Return the [X, Y] coordinate for the center point of the cell that contains the specified text.  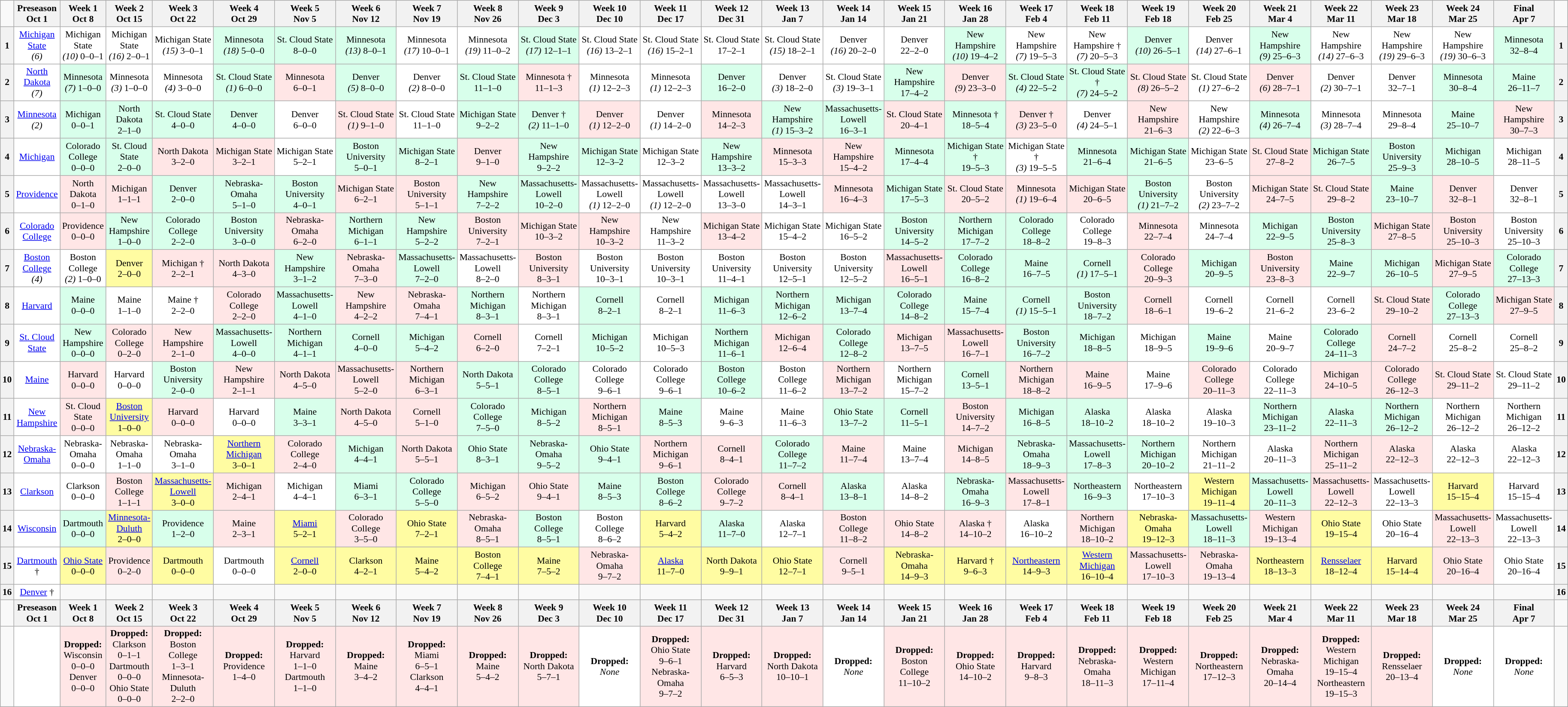
Northern Michigan13–7–2 [854, 380]
St. Cloud State(3) 19–3–1 [854, 82]
Michigan State(6) [37, 46]
Massachusetts-Lowell16–7–1 [975, 343]
Massachusetts-Lowell3–0–0 [183, 492]
Massachusetts-Lowell22–12–3 [1341, 492]
St. Cloud State29–10–2 [1402, 306]
Colorado College22–11–3 [1280, 380]
Nebraska-Omaha6–2–0 [305, 231]
New Hampshire3–1–2 [305, 269]
Boston University25–9–3 [1402, 157]
Dropped:Nebraska-Omaha20–14–4 [1280, 666]
Michigan State3–2–1 [244, 157]
Cornell11–5–1 [914, 417]
Dartmouth † [37, 566]
Minnesota24–7–4 [1219, 231]
Nebraska-Omaha9–7–2 [610, 566]
Colorado College8–5–1 [549, 380]
Denver(5) 8–0–0 [366, 82]
Dropped:North Dakota5–7–1 [549, 666]
Cornell23–6–2 [1341, 306]
Denver(4) 24–5–1 [1097, 120]
Maine19–9–6 [1219, 343]
Michigan12–6–4 [793, 343]
Minnesota †18–5–4 [975, 120]
Ohio State0–0–0 [83, 566]
Minnesota17–4–4 [914, 157]
Michigan State26–7–5 [1341, 157]
New Hampshire(2) 22–6–3 [1219, 120]
Boston College1–1–1 [129, 492]
Minnesota22–7–4 [1158, 231]
St. Cloud State4–0–0 [183, 120]
Northern Michigan18–10–2 [1097, 529]
Boston University23–8–3 [1280, 269]
Michigan State †(3) 19–5–5 [1036, 157]
Michigan State23–6–5 [1219, 157]
Boston College11–6–2 [793, 380]
New Hampshire11–3–2 [671, 231]
Denver32–7–1 [1402, 82]
Minnesota29–8–4 [1402, 120]
Michigan13–7–5 [914, 343]
St. Cloud State17–2–1 [732, 46]
Michigan24–10–5 [1341, 380]
Boston University18–7–2 [1097, 306]
Michigan State21–6–5 [1158, 157]
Massachusetts-Lowell17–8–1 [1036, 492]
Colorado College0–0–0 [83, 157]
Denver(1) 12–2–0 [610, 120]
Colorado College7–5–0 [488, 417]
Northern Michigan8–5–1 [610, 417]
Dropped:Harvard6–5–3 [732, 666]
Michigan16–8–5 [1036, 417]
Denver16–2–0 [732, 82]
Ohio State7–2–1 [427, 529]
Denver(2) 8–0–0 [427, 82]
Nebraska-Omaha19–13–4 [1219, 566]
Cornell21–6–2 [1280, 306]
Maine22–9–7 [1341, 269]
Minnesota(19) 11–0–2 [488, 46]
Northern Michigan11–6–1 [732, 343]
Alaska12–7–1 [793, 529]
Cornell9–5–1 [854, 566]
Minnesota14–2–3 [732, 120]
Alaska †14–10–2 [975, 529]
Nebraska-Omaha14–9–3 [914, 566]
Michigan State10–3–2 [549, 231]
St. Cloud State(1) 9–1–0 [366, 120]
Minnesota(3) 1–0–0 [129, 82]
New Hampshire0–0–0 [83, 343]
Dropped:Nebraska-Omaha18–11–3 [1097, 666]
Maine17–9–6 [1158, 380]
Michigan State15–4–2 [793, 231]
Dropped:Miami6–5–1Clarkson4–4–1 [427, 666]
Boston College8–5–1 [549, 529]
St. Cloud State20–4–1 [914, 120]
Michigan †2–2–1 [183, 269]
Clarkson0–0–0 [83, 492]
Northeastern18–13–3 [1280, 566]
Ohio State8–3–1 [488, 454]
Boston University3–0–0 [244, 231]
Maine0–0–0 [83, 306]
Northern Michigan21–11–2 [1219, 454]
New Hampshire17–4–2 [914, 82]
Michigan20–9–5 [1219, 269]
St. Cloud State †(7) 24–5–2 [1097, 82]
Michigan14–8–5 [975, 454]
New Hampshire(1) 15–3–2 [793, 120]
Michigan2–4–1 [244, 492]
Harvard [37, 306]
Minnesota(17) 10–0–1 [427, 46]
Alaska16–10–2 [1036, 529]
Minnesota †11–1–3 [549, 82]
Clarkson4–2–1 [366, 566]
Northern Michigan4–1–1 [305, 343]
New Hampshire(19) 29–6–3 [1402, 46]
Nebraska-Omaha7–3–0 [366, 269]
Boston University2–0–0 [183, 380]
Denver † [37, 592]
Boston University5–1–1 [427, 194]
Northern Michigan15–7–2 [914, 380]
Dropped:Boston College1–3–1Minnesota-Duluth2–2–0 [183, 666]
St. Cloud State(17) 12–1–1 [549, 46]
Alaska20–11–3 [1280, 454]
New Hampshire2–1–0 [183, 343]
Western Michigan16–10–4 [1097, 566]
Michigan State8–2–1 [427, 157]
New Hampshire21–6–3 [1158, 120]
Denver(16) 20–2–0 [854, 46]
Massachusetts-Lowell16–5–1 [914, 269]
Minnesota32–8–4 [1524, 46]
Nebraska-Omaha8–5–1 [488, 529]
Colorado College26–12–3 [1402, 380]
Denver6–0–0 [305, 120]
New Hampshire5–2–2 [427, 231]
Boston University25–8–3 [1341, 231]
Cornell19–6–2 [1219, 306]
Michigan26–10–5 [1402, 269]
Dropped:Harvard9–8–3 [1036, 666]
Colorado College18–8–2 [1036, 231]
Michigan State †19–5–3 [975, 157]
Cornell24–7–2 [1402, 343]
Minnesota21–6–4 [1097, 157]
Boston University4–0–1 [305, 194]
St. Cloud State(16) 13–2–1 [610, 46]
Michigan State5–2–1 [305, 157]
Massachusetts-Lowell13–3–0 [732, 194]
Miami6–3–1 [366, 492]
Denver(2) 30–7–1 [1341, 82]
Maine5–4–2 [427, 566]
Michigan State20–6–5 [1097, 194]
Maine [37, 380]
Colorado College20–11–3 [1219, 380]
Maine16–7–5 [1036, 269]
Michigan State(16) 2–0–1 [129, 46]
North Dakota3–2–0 [183, 157]
Colorado College3–5–0 [366, 529]
Michigan State6–2–1 [366, 194]
New Hampshire(7) 19–5–3 [1036, 46]
Minnesota(2) [37, 120]
St. Cloud State2–0–0 [129, 157]
Northern Michigan18–8–2 [1036, 380]
Maine16–9–5 [1097, 380]
Colorado College2–4–0 [305, 454]
Dropped:Western Michigan17–11–4 [1158, 666]
Colorado College19–8–3 [1097, 231]
Dropped:Wisconsin0–0–0Denver0–0–0 [83, 666]
Michigan State9–2–2 [488, 120]
Providence [37, 194]
Colorado College9–7–2 [732, 492]
North Dakota9–9–1 [732, 566]
Boston University8–3–1 [549, 269]
St. Cloud State0–0–0 [83, 417]
Maine2–3–1 [244, 529]
Michigan1–1–1 [129, 194]
Michigan5–4–2 [427, 343]
Nebraska-Omaha [37, 454]
Boston College10–6–2 [732, 380]
Minnesota(4) 3–0–0 [183, 82]
Minnesota(13) 8–0–1 [366, 46]
Colorado College20–9–3 [1158, 269]
Maine11–7–4 [854, 454]
North Dakota0–1–0 [83, 194]
Michigan10–5–2 [610, 343]
Nebraska-Omaha16–9–3 [975, 492]
Northern Michigan9–6–1 [671, 454]
Massachusetts-Lowell8–2–0 [488, 269]
St. Cloud State(1) 27–6–2 [1219, 82]
Colorado College11–7–2 [793, 454]
Dropped:Harvard1–1–0Dartmouth1–1–0 [305, 666]
Massachusetts-Lowell16–3–1 [854, 120]
Ohio State19–15–4 [1341, 529]
Northern Michigan6–1–1 [366, 231]
New Hampshire10–3–2 [610, 231]
Massachusetts-Lowell7–2–0 [427, 269]
St. Cloud State [37, 343]
Dropped:Northeastern17–12–3 [1219, 666]
Dropped:Ohio State9–6–1Nebraska-Omaha9–7–2 [671, 666]
Michigan State17–5–3 [914, 194]
Michigan State(15) 3–0–1 [183, 46]
Maine25–10–7 [1463, 120]
New Hampshire30–7–3 [1524, 120]
Michigan10–5–3 [671, 343]
Minnesota(4) 26–7–4 [1280, 120]
Cornell(1) 15–5–1 [1036, 306]
Cornell(1) 17–5–1 [1097, 269]
Massachusetts-Lowell5–2–0 [366, 380]
Massachusetts-Lowell20–11–3 [1280, 492]
Maine13–7–4 [914, 454]
Colorado College14–8–2 [914, 306]
Cornell6–2–0 [488, 343]
North Dakota4–3–0 [244, 269]
Northeastern17–10–3 [1158, 492]
Northern Michigan3–0–1 [244, 454]
Wisconsin [37, 529]
Denver(3) 18–2–0 [793, 82]
Michigan28–11–5 [1524, 157]
Michigan6–5–2 [488, 492]
New Hampshire [37, 417]
New Hampshire13–3–2 [732, 157]
St. Cloud State(16) 15–2–1 [671, 46]
Cornell7–2–1 [549, 343]
Boston University(1) 21–7–2 [1158, 194]
Boston College7–4–1 [488, 566]
Michigan28–10–5 [1463, 157]
Nebraska-Omaha0–0–0 [83, 454]
Nebraska-Omaha1–1–0 [129, 454]
Massachusetts-Lowell4–1–0 [305, 306]
Michigan [37, 157]
Alaska22–11–3 [1341, 417]
Northern Michigan6–3–1 [427, 380]
Massachusetts-Lowell17–10–3 [1158, 566]
Western Michigan19–13–4 [1280, 529]
Boston College(2) 1–0–0 [83, 269]
Maine1–1–0 [129, 306]
New Hampshire(9) 25–6–3 [1280, 46]
Dropped:Rensselaer20–13–4 [1402, 666]
Boston University1–0–0 [129, 417]
Minnesota-Duluth2–0–0 [129, 529]
New Hampshire †(7) 20–5–3 [1097, 46]
Denver(6) 28–7–1 [1280, 82]
Denver9–1–0 [488, 157]
Nebraska-Omaha5–1–0 [244, 194]
Dropped:Maine5–4–2 [488, 666]
Dropped:Boston College11–10–2 [914, 666]
New Hampshire9–2–2 [549, 157]
Colorado College0–2–0 [129, 343]
Dropped:North Dakota10–10–1 [793, 666]
Massachusetts-Lowell17–8–3 [1097, 454]
Maine23–10–7 [1402, 194]
New Hampshire(19) 30–6–3 [1463, 46]
Michigan18–9–5 [1158, 343]
Denver(10) 26–5–1 [1158, 46]
Minnesota(18) 5–0–0 [244, 46]
Boston University14–7–2 [975, 417]
Western Michigan19–11–4 [1219, 492]
Denver †(2) 11–1–0 [549, 120]
Massachusetts-Lowell14–3–1 [793, 194]
Colorado College [37, 231]
Maine7–5–2 [549, 566]
Michigan8–5–2 [549, 417]
Denver(14) 27–6–1 [1219, 46]
Maine3–3–1 [305, 417]
Providence1–2–0 [183, 529]
Harvard5–4–2 [671, 529]
Dropped:Clarkson0–1–1Dartmouth0–0–0Ohio State0–0–0 [129, 666]
Colorado College16–8–2 [975, 269]
Boston University11–4–1 [732, 269]
North Dakota(7) [37, 82]
Dropped:Western Michigan19–15–4Northeastern19–15–3 [1341, 666]
Dropped:Maine3–4–2 [366, 666]
Denver22–2–0 [914, 46]
Michigan State16–5–2 [854, 231]
Minnesota6–0–1 [305, 82]
Alaska19–10–3 [1219, 417]
Denver(1) 14–2–0 [671, 120]
Colorado College12–8–2 [854, 343]
St. Cloud State(4) 22–5–2 [1036, 82]
Northern Michigan23–11–2 [1280, 417]
Boston University(2) 23–7–2 [1219, 194]
New Hampshire(10) 19–4–2 [975, 46]
Nebraska-Omaha19–12–3 [1158, 529]
Northern Michigan20–10–2 [1158, 454]
Providence0–0–0 [83, 231]
Michigan0–0–1 [83, 120]
New Hampshire15–4–2 [854, 157]
St. Cloud State27–8–2 [1280, 157]
St. Cloud State20–5–2 [975, 194]
New Hampshire(14) 27–6–3 [1341, 46]
Boston College11–8–2 [854, 529]
St. Cloud State(15) 18–2–1 [793, 46]
Northeastern14–9–3 [1036, 566]
Providence0–2–0 [129, 566]
Boston University12–5–1 [793, 269]
Boston University14–5–2 [914, 231]
Michigan11–6–3 [732, 306]
North Dakota2–1–0 [129, 120]
Michigan State(10) 0–0–1 [83, 46]
Minnesota30–8–4 [1463, 82]
Michigan18–8–5 [1097, 343]
Northeastern16–9–3 [1097, 492]
Ohio State13–7–2 [854, 417]
Maine †2–2–0 [183, 306]
New Hampshire4–2–2 [366, 306]
Maine26–11–7 [1524, 82]
Northern Michigan25–11–2 [1341, 454]
Boston University16–7–2 [1036, 343]
Michigan State13–4–2 [732, 231]
Rensselaer18–12–4 [1341, 566]
Michigan State27–8–5 [1402, 231]
Nebraska-Omaha18–9–3 [1036, 454]
Nebraska-Omaha3–1–0 [183, 454]
St. Cloud State(8) 26–5–2 [1158, 82]
Boston University7–2–1 [488, 231]
Nebraska-Omaha9–5–2 [549, 454]
Colorado College24–11–3 [1341, 343]
Cornell4–0–0 [366, 343]
Harvard15–14–4 [1402, 566]
Nebraska-Omaha7–4–1 [427, 306]
St. Cloud State29–8–2 [1341, 194]
Maine20–9–7 [1280, 343]
Northern Michigan12–6–2 [793, 306]
Maine15–7–4 [975, 306]
Minnesota(1) 19–6–4 [1036, 194]
Massachusetts-Lowell4–0–0 [244, 343]
Minnesota(3) 28–7–4 [1341, 120]
Michigan13–7–4 [854, 306]
Cornell5–1–0 [427, 417]
New Hampshire1–0–0 [129, 231]
Cornell13–5–1 [975, 380]
Minnesota(7) 1–0–0 [83, 82]
Minnesota16–4–3 [854, 194]
Michigan State24–7–5 [1280, 194]
Northern Michigan17–7–2 [975, 231]
Alaska13–8–1 [854, 492]
Miami5–2–1 [305, 529]
Massachusetts-Lowell18–11–3 [1219, 529]
Cornell18–6–1 [1158, 306]
Maine9–6–3 [732, 417]
Harvard †9–6–3 [975, 566]
Boston University12–5–2 [854, 269]
Colorado College5–5–0 [427, 492]
Dropped:Providence1–4–0 [244, 666]
Alaska14–8–2 [914, 492]
Boston College(4) [37, 269]
Denver4–0–0 [244, 120]
Denver †(3) 23–5–0 [1036, 120]
Dropped:Ohio State14–10–2 [975, 666]
Cornell2–0–0 [305, 566]
Denver(9) 23–3–0 [975, 82]
Massachusetts-Lowell10–2–0 [549, 194]
Boston University5–0–1 [366, 157]
New Hampshire2–1–1 [244, 380]
St. Cloud State(1) 6–0–0 [244, 82]
Ohio State14–8–2 [914, 529]
St. Cloud State8–0–0 [305, 46]
Ohio State12–7–1 [793, 566]
Maine11–6–3 [793, 417]
Clarkson [37, 492]
Minnesota15–3–3 [793, 157]
Michigan22–9–5 [1280, 231]
New Hampshire7–2–2 [488, 194]
